Find where the given text appears and provide that cell's center as [X, Y] coordinate. 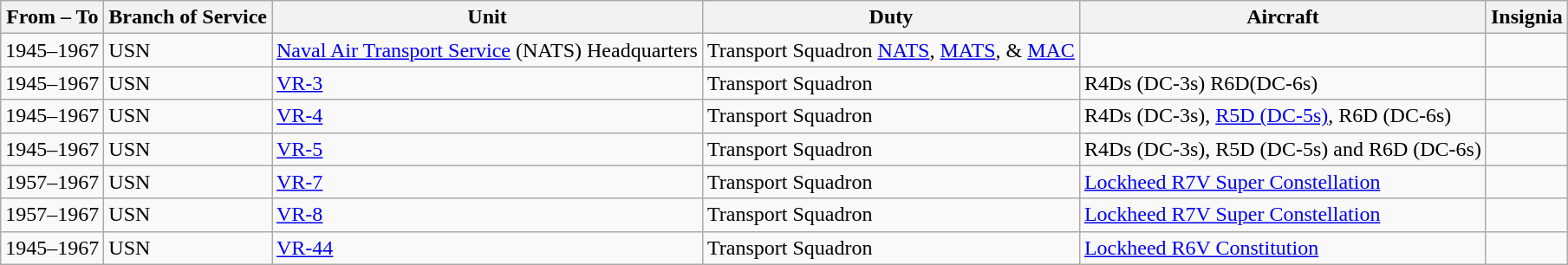
Aircraft [1283, 17]
Naval Air Transport Service (NATS) Headquarters [487, 50]
R4Ds (DC-3s), R5D (DC-5s) and R6D (DC-6s) [1283, 149]
VR-3 [487, 83]
Duty [891, 17]
Unit [487, 17]
From – To [52, 17]
Transport Squadron NATS, MATS, & MAC [891, 50]
Lockheed R6V Constitution [1283, 248]
VR-8 [487, 215]
VR-44 [487, 248]
VR-4 [487, 116]
R4Ds (DC-3s), R5D (DC-5s), R6D (DC-6s) [1283, 116]
R4Ds (DC-3s) R6D(DC-6s) [1283, 83]
Insignia [1526, 17]
Branch of Service [188, 17]
VR-7 [487, 182]
VR-5 [487, 149]
